Return the [X, Y] coordinate for the center point of the cell that contains the specified text.  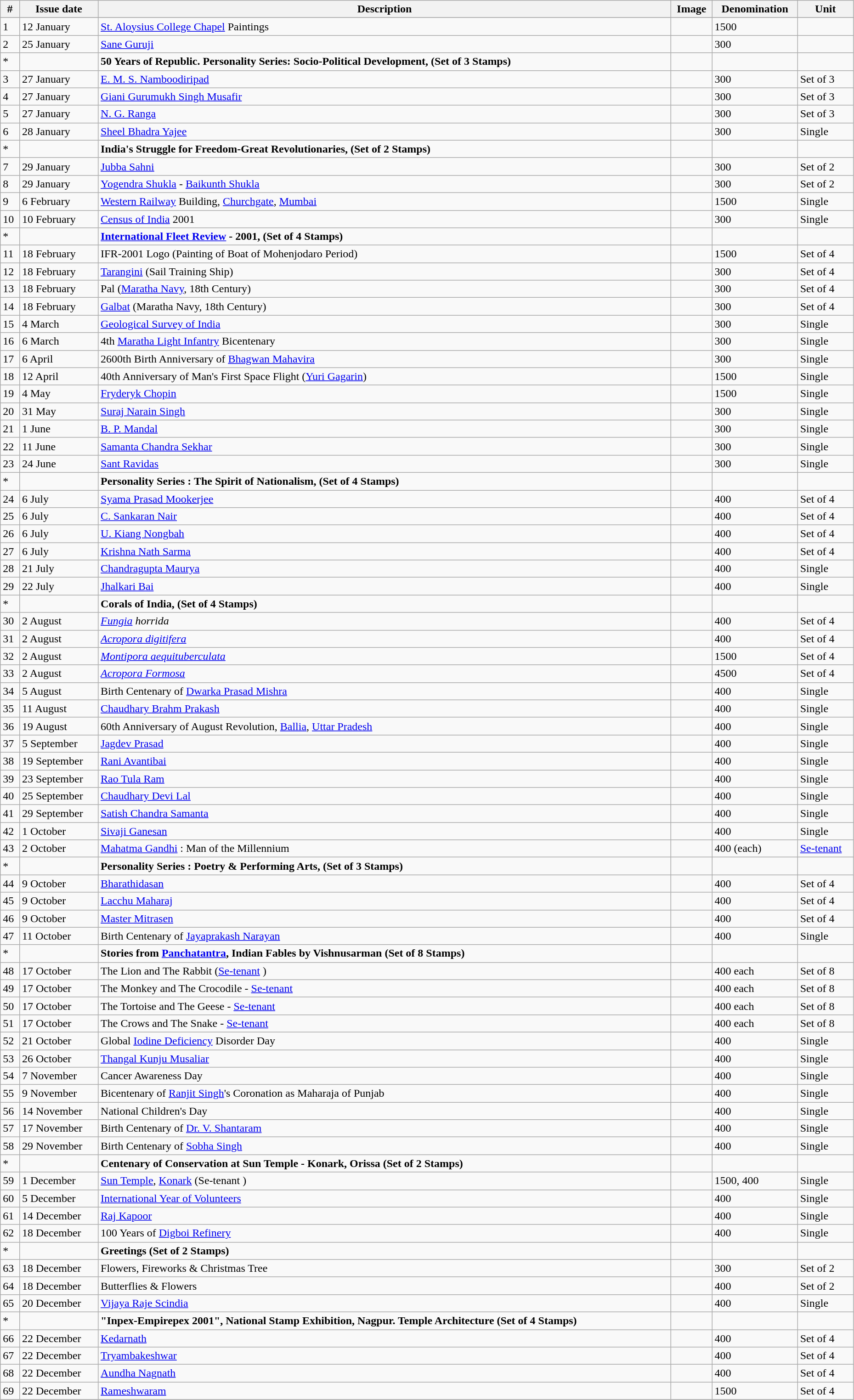
66 [10, 1338]
Samanta Chandra Sekhar [385, 446]
62 [10, 1233]
Thangal Kunju Musaliar [385, 1058]
17 [10, 359]
54 [10, 1076]
14 [10, 306]
58 [10, 1146]
The Tortoise and The Geese - Se-tenant [385, 1006]
Cancer Awareness Day [385, 1076]
12 [10, 272]
Rani Avantibai [385, 761]
Sheel Bhadra Yajee [385, 131]
31 May [59, 411]
6 [10, 131]
64 [10, 1286]
13 [10, 289]
100 Years of Digboi Refinery [385, 1233]
2600th Birth Anniversary of Bhagwan Mahavira [385, 359]
Jagdev Prasad [385, 743]
45 [10, 901]
1 October [59, 831]
Rao Tula Ram [385, 779]
Vijaya Raje Scindia [385, 1303]
28 [10, 569]
5 September [59, 743]
42 [10, 831]
The Lion and The Rabbit (Se-tenant ) [385, 971]
Lacchu Maharaj [385, 901]
12 January [59, 27]
Sane Guruji [385, 44]
28 January [59, 131]
21 July [59, 569]
B. P. Mandal [385, 429]
Se-tenant [825, 849]
8 [10, 184]
37 [10, 743]
38 [10, 761]
Birth Centenary of Jayaprakash Narayan [385, 936]
1 [10, 27]
46 [10, 918]
Master Mitrasen [385, 918]
Acropora Formosa [385, 674]
29 November [59, 1146]
4 May [59, 394]
C. Sankaran Nair [385, 516]
19 September [59, 761]
61 [10, 1216]
Raj Kapoor [385, 1216]
4 [10, 96]
18 [10, 376]
11 June [59, 446]
20 December [59, 1303]
Acropora digitifera [385, 639]
30 [10, 621]
21 [10, 429]
44 [10, 884]
Fryderyk Chopin [385, 394]
17 November [59, 1128]
Rameshwaram [385, 1391]
Butterflies & Flowers [385, 1286]
25 January [59, 44]
Bicentenary of Ranjit Singh's Coronation as Maharaja of Punjab [385, 1094]
14 November [59, 1111]
International Fleet Review - 2001, (Set of 4 Stamps) [385, 237]
21 October [59, 1041]
25 September [59, 796]
Birth Centenary of Dr. V. Shantaram [385, 1128]
5 August [59, 691]
Geological Survey of India [385, 324]
Sun Temple, Konark (Se-tenant ) [385, 1181]
Kedarnath [385, 1338]
Stories from Panchatantra, Indian Fables by Vishnusarman (Set of 8 Stamps) [385, 953]
68 [10, 1373]
Giani Gurumukh Singh Musafir [385, 96]
25 [10, 516]
5 [10, 114]
U. Kiang Nongbah [385, 534]
4500 [755, 674]
29 [10, 586]
Personality Series : Poetry & Performing Arts, (Set of 3 Stamps) [385, 866]
24 [10, 499]
Tryambakeshwar [385, 1356]
Mahatma Gandhi : Man of the Millennium [385, 849]
Unit [825, 9]
Syama Prasad Mookerjee [385, 499]
3 [10, 79]
11 August [59, 709]
Western Railway Building, Churchgate, Mumbai [385, 201]
Montipora aequituberculata [385, 656]
E. M. S. Namboodiripad [385, 79]
12 April [59, 376]
32 [10, 656]
Personality Series : The Spirit of Nationalism, (Set of 4 Stamps) [385, 481]
India's Struggle for Freedom-Great Revolutionaries, (Set of 2 Stamps) [385, 149]
International Year of Volunteers [385, 1198]
49 [10, 988]
Chaudhary Devi Lal [385, 796]
26 [10, 534]
23 September [59, 779]
36 [10, 726]
11 [10, 254]
1 December [59, 1181]
60th Anniversary of August Revolution, Ballia, Uttar Pradesh [385, 726]
Jubba Sahni [385, 166]
Chaudhary Brahm Prakash [385, 709]
Centenary of Conservation at Sun Temple - Konark, Orissa (Set of 2 Stamps) [385, 1163]
34 [10, 691]
N. G. Ranga [385, 114]
22 July [59, 586]
43 [10, 849]
57 [10, 1128]
Aundha Nagnath [385, 1373]
Global Iodine Deficiency Disorder Day [385, 1041]
2 [10, 44]
Denomination [755, 9]
40th Anniversary of Man's First Space Flight (Yuri Gagarin) [385, 376]
27 [10, 551]
Birth Centenary of Dwarka Prasad Mishra [385, 691]
St. Aloysius College Chapel Paintings [385, 27]
Description [385, 9]
Chandragupta Maurya [385, 569]
53 [10, 1058]
Galbat (Maratha Navy, 18th Century) [385, 306]
50 Years of Republic. Personality Series: Socio-Political Development, (Set of 3 Stamps) [385, 62]
400 (each) [755, 849]
20 [10, 411]
59 [10, 1181]
Tarangini (Sail Training Ship) [385, 272]
Pal (Maratha Navy, 18th Century) [385, 289]
Bharathidasan [385, 884]
# [10, 9]
19 [10, 394]
Fungia horrida [385, 621]
7 November [59, 1076]
"Inpex-Empirepex 2001", National Stamp Exhibition, Nagpur. Temple Architecture (Set of 4 Stamps) [385, 1321]
Sivaji Ganesan [385, 831]
9 November [59, 1094]
1500, 400 [755, 1181]
The Crows and The Snake - Se-tenant [385, 1023]
51 [10, 1023]
24 June [59, 464]
6 April [59, 359]
Image [692, 9]
47 [10, 936]
Census of India 2001 [385, 219]
5 December [59, 1198]
Greetings (Set of 2 Stamps) [385, 1251]
26 October [59, 1058]
6 February [59, 201]
6 March [59, 341]
16 [10, 341]
33 [10, 674]
Flowers, Fireworks & Christmas Tree [385, 1268]
50 [10, 1006]
Issue date [59, 9]
Jhalkari Bai [385, 586]
65 [10, 1303]
48 [10, 971]
52 [10, 1041]
67 [10, 1356]
11 October [59, 936]
31 [10, 639]
39 [10, 779]
55 [10, 1094]
The Monkey and The Crocodile - Se-tenant [385, 988]
14 December [59, 1216]
9 [10, 201]
56 [10, 1111]
23 [10, 464]
40 [10, 796]
7 [10, 166]
1 June [59, 429]
Satish Chandra Samanta [385, 814]
Sant Ravidas [385, 464]
Krishna Nath Sarma [385, 551]
Corals of India, (Set of 4 Stamps) [385, 604]
63 [10, 1268]
19 August [59, 726]
69 [10, 1391]
4th Maratha Light Infantry Bicentenary [385, 341]
Suraj Narain Singh [385, 411]
10 [10, 219]
35 [10, 709]
Birth Centenary of Sobha Singh [385, 1146]
60 [10, 1198]
4 March [59, 324]
2 October [59, 849]
29 September [59, 814]
Yogendra Shukla - Baikunth Shukla [385, 184]
National Children's Day [385, 1111]
IFR-2001 Logo (Painting of Boat of Mohenjodaro Period) [385, 254]
15 [10, 324]
22 [10, 446]
41 [10, 814]
10 February [59, 219]
